Determine the [x, y] coordinate at the center of the cell enclosing the given text.  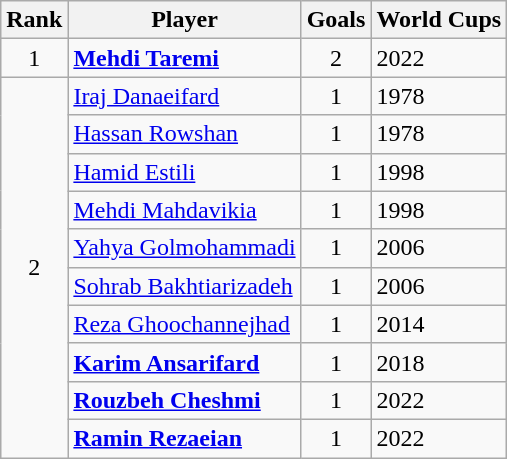
Yahya Golmohammadi [184, 248]
Rank [34, 20]
Player [184, 20]
Mehdi Taremi [184, 58]
Rouzbeh Cheshmi [184, 400]
Sohrab Bakhtiarizadeh [184, 286]
Iraj Danaeifard [184, 96]
Ramin Rezaeian [184, 438]
Hassan Rowshan [184, 134]
Reza Ghoochannejhad [184, 324]
Hamid Estili [184, 172]
Goals [336, 20]
2014 [439, 324]
Karim Ansarifard [184, 362]
Mehdi Mahdavikia [184, 210]
2018 [439, 362]
World Cups [439, 20]
